Detect which cell encompasses the target text, then output its (x, y) center coordinate. 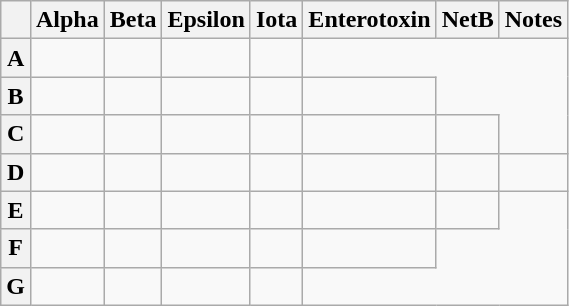
Alpha (67, 20)
B (16, 96)
Iota (276, 20)
E (16, 210)
F (16, 248)
Notes (533, 20)
C (16, 134)
NetB (468, 20)
A (16, 58)
Beta (133, 20)
G (16, 286)
Epsilon (206, 20)
D (16, 172)
Enterotoxin (370, 20)
